Scan for the cell matching the given text and deliver its [x, y] coordinate at center. 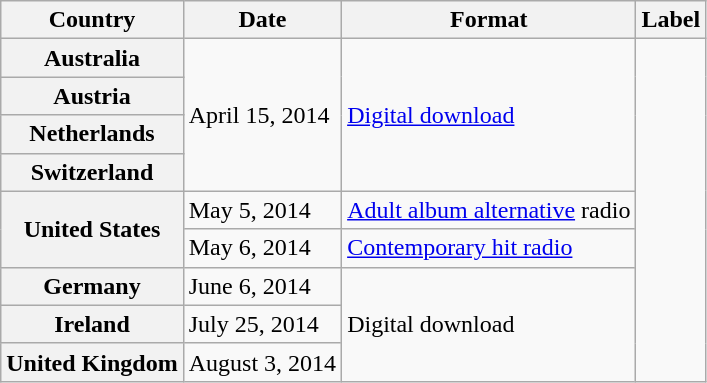
Netherlands [92, 134]
Date [262, 20]
Switzerland [92, 172]
Label [671, 20]
Country [92, 20]
August 3, 2014 [262, 362]
Germany [92, 286]
Format [489, 20]
July 25, 2014 [262, 324]
May 6, 2014 [262, 248]
Adult album alternative radio [489, 210]
June 6, 2014 [262, 286]
United States [92, 229]
April 15, 2014 [262, 115]
Contemporary hit radio [489, 248]
May 5, 2014 [262, 210]
Australia [92, 58]
Austria [92, 96]
United Kingdom [92, 362]
Ireland [92, 324]
